Find where the given text appears and provide that cell's center as [x, y] coordinate. 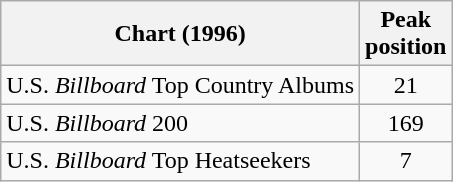
7 [406, 161]
U.S. Billboard Top Country Albums [180, 85]
U.S. Billboard 200 [180, 123]
U.S. Billboard Top Heatseekers [180, 161]
Peakposition [406, 34]
169 [406, 123]
21 [406, 85]
Chart (1996) [180, 34]
